Detect which cell encompasses the target text, then output its [X, Y] center coordinate. 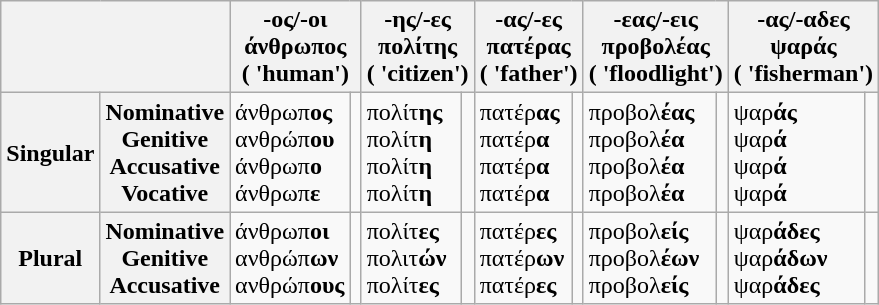
ψαράδεςψαράδωνψαράδες [796, 258]
άνθρωποιανθρώπωνανθρώπους [290, 258]
πολίτηςπολίτηπολίτηπολίτη [412, 152]
Singular [50, 152]
NominativeGenitiveAccusativeVocative [165, 152]
-εας/-ειςπροβολέας ( 'floodlight') [656, 47]
NominativeGenitiveAccusative [165, 258]
-ος/-οιάνθρωπος ( 'human') [296, 47]
πολίτεςπολιτώνπολίτες [412, 258]
-ης/-εςπολίτης ( 'citizen') [418, 47]
ψαράςψαράψαράψαρά [796, 152]
άνθρωπος ανθρώπουάνθρωποάνθρωπε [290, 152]
-ας/-εςπατέρας ( 'father') [528, 47]
προβολέαςπροβολέαπροβολέαπροβολέα [650, 152]
Plural [50, 258]
πατέραςπατέραπατέραπατέρα [523, 152]
προβολείςπροβολέωνπροβολείς [650, 258]
πατέρεςπατέρωνπατέρες [523, 258]
-ας/-αδεςψαράς ( 'fisherman') [803, 47]
